Detect which cell encompasses the target text, then output its [x, y] center coordinate. 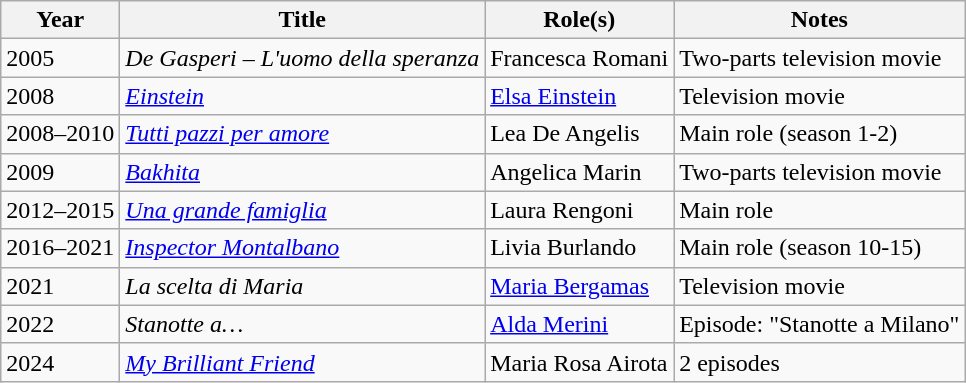
Episode: "Stanotte a Milano" [820, 324]
Angelica Marin [580, 172]
Maria Rosa Airota [580, 362]
Laura Rengoni [580, 210]
2022 [60, 324]
2008–2010 [60, 134]
Tutti pazzi per amore [302, 134]
Year [60, 20]
Bakhita [302, 172]
2021 [60, 286]
Main role (season 10-15) [820, 248]
Title [302, 20]
La scelta di Maria [302, 286]
2016–2021 [60, 248]
Elsa Einstein [580, 96]
2 episodes [820, 362]
2024 [60, 362]
Stanotte a… [302, 324]
2009 [60, 172]
Una grande famiglia [302, 210]
Alda Merini [580, 324]
Notes [820, 20]
My Brilliant Friend [302, 362]
Role(s) [580, 20]
Einstein [302, 96]
De Gasperi – L'uomo della speranza [302, 58]
2008 [60, 96]
Lea De Angelis [580, 134]
2012–2015 [60, 210]
Francesca Romani [580, 58]
Maria Bergamas [580, 286]
Main role (season 1-2) [820, 134]
Inspector Montalbano [302, 248]
2005 [60, 58]
Main role [820, 210]
Livia Burlando [580, 248]
